Pinpoint the cell where the given text exists, returning its [x, y] midpoint coordinate. 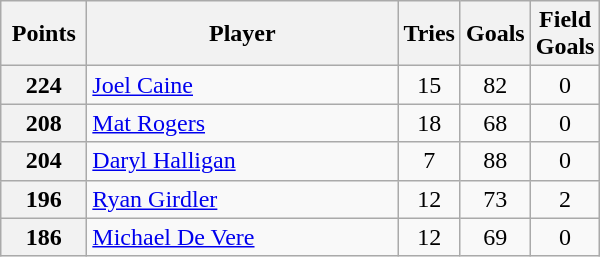
Player [242, 34]
Mat Rogers [242, 123]
18 [430, 123]
88 [495, 161]
Michael De Vere [242, 237]
196 [44, 199]
Joel Caine [242, 85]
15 [430, 85]
69 [495, 237]
Tries [430, 34]
Points [44, 34]
82 [495, 85]
208 [44, 123]
Field Goals [565, 34]
Ryan Girdler [242, 199]
Daryl Halligan [242, 161]
73 [495, 199]
186 [44, 237]
7 [430, 161]
Goals [495, 34]
2 [565, 199]
204 [44, 161]
224 [44, 85]
68 [495, 123]
